Return the (X, Y) coordinate for the center point of the cell that contains the specified text.  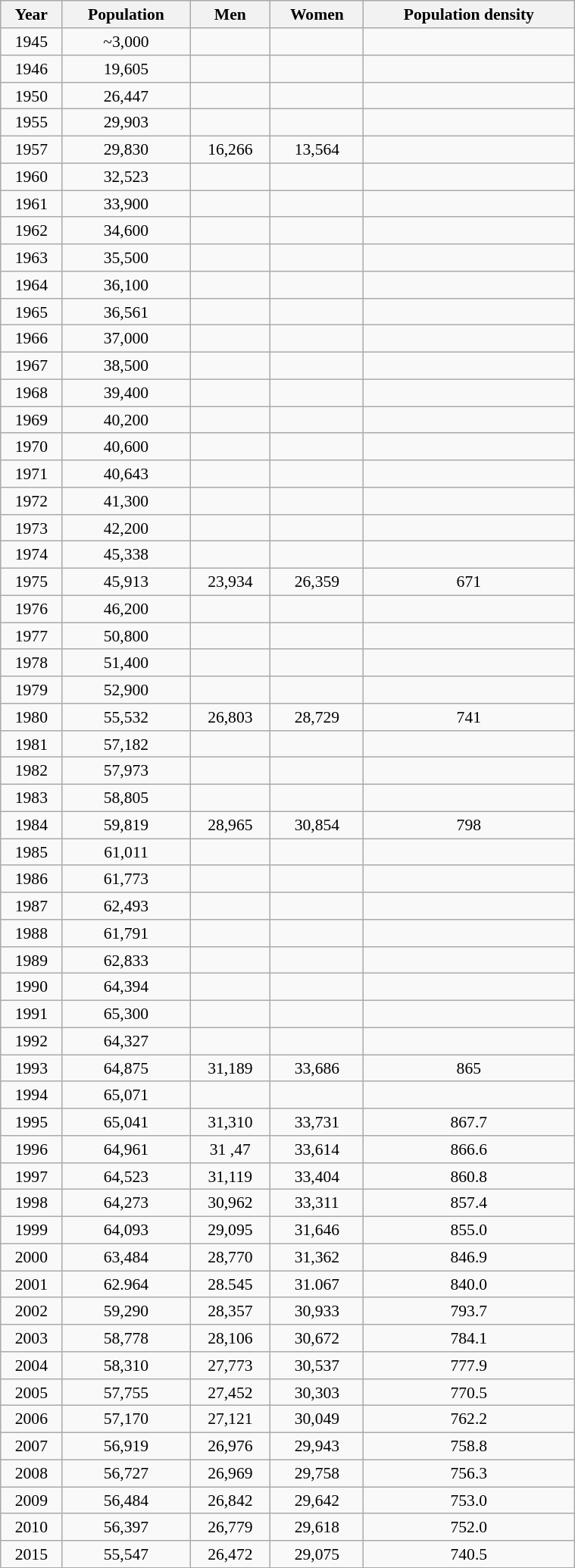
29,095 (230, 1230)
27,452 (230, 1392)
2000 (32, 1257)
31,119 (230, 1176)
19,605 (126, 69)
31.067 (317, 1284)
1997 (32, 1176)
58,778 (126, 1338)
1981 (32, 744)
1999 (32, 1230)
2004 (32, 1366)
Men (230, 14)
64,093 (126, 1230)
741 (469, 717)
1970 (32, 447)
30,933 (317, 1311)
Population (126, 14)
37,000 (126, 339)
64,394 (126, 987)
33,311 (317, 1203)
1962 (32, 230)
64,523 (126, 1176)
2003 (32, 1338)
57,755 (126, 1392)
58,310 (126, 1366)
59,290 (126, 1311)
1987 (32, 906)
2015 (32, 1554)
30,672 (317, 1338)
29,618 (317, 1527)
1971 (32, 474)
40,643 (126, 474)
1982 (32, 771)
51,400 (126, 663)
27,121 (230, 1419)
1993 (32, 1068)
2009 (32, 1501)
57,182 (126, 744)
30,303 (317, 1392)
64,875 (126, 1068)
38,500 (126, 365)
1965 (32, 312)
30,854 (317, 825)
1950 (32, 96)
1984 (32, 825)
1977 (32, 636)
~3,000 (126, 42)
34,600 (126, 230)
1964 (32, 285)
866.6 (469, 1149)
64,273 (126, 1203)
846.9 (469, 1257)
1968 (32, 393)
1946 (32, 69)
33,731 (317, 1122)
1973 (32, 528)
2006 (32, 1419)
64,961 (126, 1149)
45,338 (126, 555)
752.0 (469, 1527)
784.1 (469, 1338)
2008 (32, 1473)
1994 (32, 1095)
41,300 (126, 501)
29,903 (126, 123)
13,564 (317, 149)
2001 (32, 1284)
Women (317, 14)
2002 (32, 1311)
1978 (32, 663)
1985 (32, 852)
1957 (32, 149)
61,791 (126, 933)
55,532 (126, 717)
855.0 (469, 1230)
50,800 (126, 636)
798 (469, 825)
1972 (32, 501)
33,900 (126, 204)
42,200 (126, 528)
860.8 (469, 1176)
31,310 (230, 1122)
59,819 (126, 825)
23,934 (230, 582)
65,041 (126, 1122)
28,770 (230, 1257)
865 (469, 1068)
32,523 (126, 177)
1979 (32, 690)
29,642 (317, 1501)
61,773 (126, 879)
26,803 (230, 717)
55,547 (126, 1554)
1998 (32, 1203)
65,300 (126, 1014)
793.7 (469, 1311)
28,965 (230, 825)
31,646 (317, 1230)
30,049 (317, 1419)
33,686 (317, 1068)
867.7 (469, 1122)
2007 (32, 1446)
1989 (32, 960)
758.8 (469, 1446)
26,969 (230, 1473)
1960 (32, 177)
840.0 (469, 1284)
30,962 (230, 1203)
1996 (32, 1149)
64,327 (126, 1041)
1961 (32, 204)
26,976 (230, 1446)
1966 (32, 339)
31 ,47 (230, 1149)
1969 (32, 420)
45,913 (126, 582)
29,758 (317, 1473)
671 (469, 582)
26,359 (317, 582)
26,472 (230, 1554)
39,400 (126, 393)
Population density (469, 14)
36,561 (126, 312)
1967 (32, 365)
2010 (32, 1527)
1955 (32, 123)
Year (32, 14)
28,106 (230, 1338)
33,404 (317, 1176)
1991 (32, 1014)
26,447 (126, 96)
1974 (32, 555)
1986 (32, 879)
28.545 (230, 1284)
56,919 (126, 1446)
1976 (32, 609)
56,397 (126, 1527)
740.5 (469, 1554)
1983 (32, 798)
62,493 (126, 906)
28,357 (230, 1311)
62.964 (126, 1284)
29,830 (126, 149)
31,189 (230, 1068)
61,011 (126, 852)
770.5 (469, 1392)
1945 (32, 42)
1995 (32, 1122)
40,200 (126, 420)
33,614 (317, 1149)
31,362 (317, 1257)
16,266 (230, 149)
1963 (32, 258)
29,943 (317, 1446)
35,500 (126, 258)
29,075 (317, 1554)
26,779 (230, 1527)
777.9 (469, 1366)
1992 (32, 1041)
62,833 (126, 960)
63,484 (126, 1257)
40,600 (126, 447)
57,170 (126, 1419)
2005 (32, 1392)
36,100 (126, 285)
753.0 (469, 1501)
56,727 (126, 1473)
56,484 (126, 1501)
1975 (32, 582)
30,537 (317, 1366)
52,900 (126, 690)
762.2 (469, 1419)
26,842 (230, 1501)
1980 (32, 717)
28,729 (317, 717)
857.4 (469, 1203)
1988 (32, 933)
46,200 (126, 609)
27,773 (230, 1366)
1990 (32, 987)
57,973 (126, 771)
58,805 (126, 798)
756.3 (469, 1473)
65,071 (126, 1095)
